Detect which cell encompasses the target text, then output its [x, y] center coordinate. 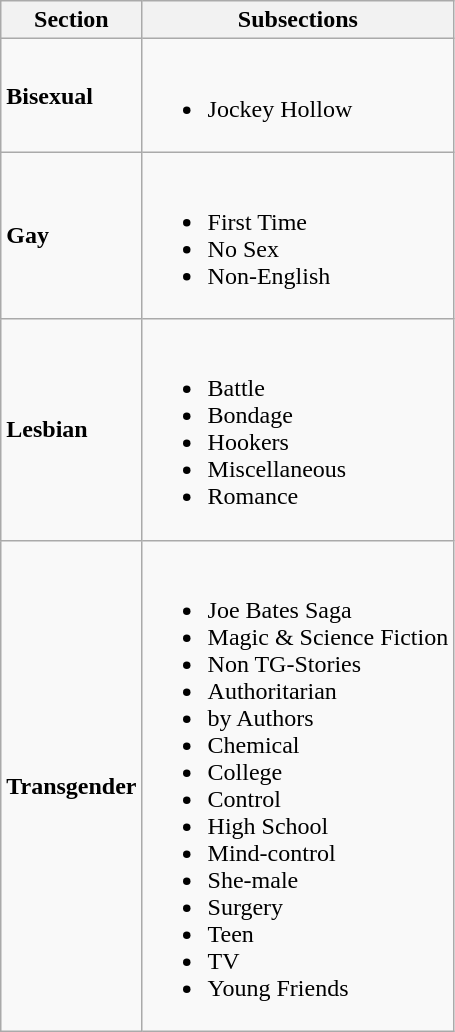
Jockey Hollow [298, 96]
Subsections [298, 20]
Bisexual [72, 96]
BattleBondageHookersMiscellaneousRomance [298, 430]
Lesbian [72, 430]
Transgender [72, 786]
Gay [72, 236]
Section [72, 20]
First TimeNo SexNon-English [298, 236]
